From the cell containing the given text, extract its center point as [x, y] coordinate. 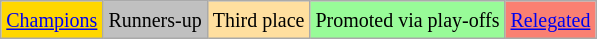
Runners-up [155, 20]
Third place [258, 20]
Relegated [550, 20]
Champions [52, 20]
Promoted via play-offs [408, 20]
